Scan for the cell matching the given text and deliver its [X, Y] coordinate at center. 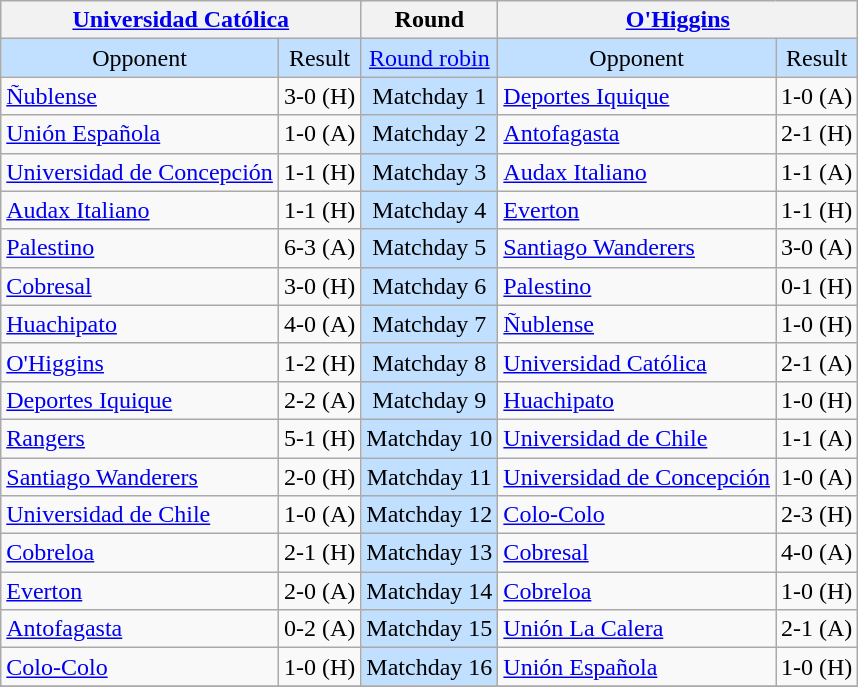
3-0 (A) [817, 248]
Matchday 15 [430, 629]
Matchday 16 [430, 667]
Matchday 6 [430, 286]
Matchday 1 [430, 96]
Round robin [430, 58]
Unión La Calera [637, 629]
Round [430, 20]
6-3 (A) [319, 248]
1-2 (H) [319, 362]
Matchday 4 [430, 210]
2-2 (A) [319, 400]
2-0 (H) [319, 477]
Rangers [140, 438]
Matchday 10 [430, 438]
0-1 (H) [817, 286]
Matchday 9 [430, 400]
0-2 (A) [319, 629]
Matchday 12 [430, 515]
Matchday 14 [430, 591]
Matchday 3 [430, 172]
2-3 (H) [817, 515]
5-1 (H) [319, 438]
Matchday 7 [430, 324]
Matchday 2 [430, 134]
Matchday 5 [430, 248]
Matchday 13 [430, 553]
Matchday 11 [430, 477]
Matchday 8 [430, 362]
2-0 (A) [319, 591]
